Detect which cell encompasses the target text, then output its (x, y) center coordinate. 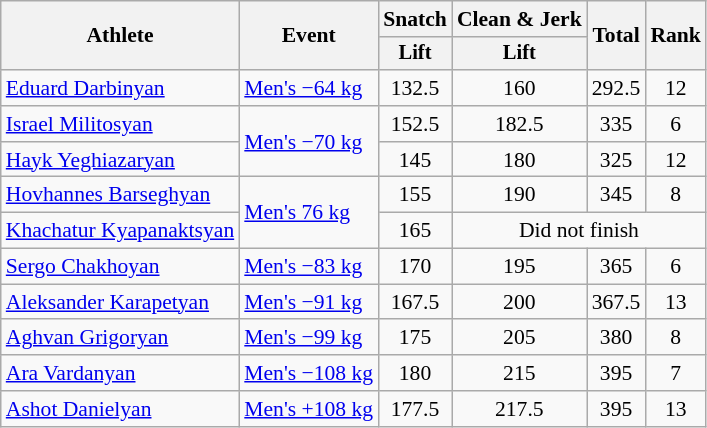
165 (415, 231)
Ashot Danielyan (120, 409)
175 (415, 338)
Event (308, 36)
167.5 (415, 302)
177.5 (415, 409)
Rank (676, 36)
Israel Militosyan (120, 124)
195 (520, 267)
335 (616, 124)
205 (520, 338)
217.5 (520, 409)
Khachatur Kyapanaktsyan (120, 231)
200 (520, 302)
Men's +108 kg (308, 409)
292.5 (616, 88)
Men's −64 kg (308, 88)
160 (520, 88)
Men's −99 kg (308, 338)
Ara Vardanyan (120, 373)
Clean & Jerk (520, 19)
325 (616, 160)
145 (415, 160)
365 (616, 267)
215 (520, 373)
Hayk Yeghiazaryan (120, 160)
Hovhannes Barseghyan (120, 195)
345 (616, 195)
Sergo Chakhoyan (120, 267)
152.5 (415, 124)
Athlete (120, 36)
Aghvan Grigoryan (120, 338)
155 (415, 195)
Men's −83 kg (308, 267)
380 (616, 338)
190 (520, 195)
Men's −70 kg (308, 142)
132.5 (415, 88)
Aleksander Karapetyan (120, 302)
367.5 (616, 302)
170 (415, 267)
182.5 (520, 124)
Snatch (415, 19)
Men's 76 kg (308, 212)
Eduard Darbinyan (120, 88)
Men's −91 kg (308, 302)
Did not finish (579, 231)
Men's −108 kg (308, 373)
7 (676, 373)
Total (616, 36)
